For the text-containing cell, return its midpoint in (X, Y) coordinate format. 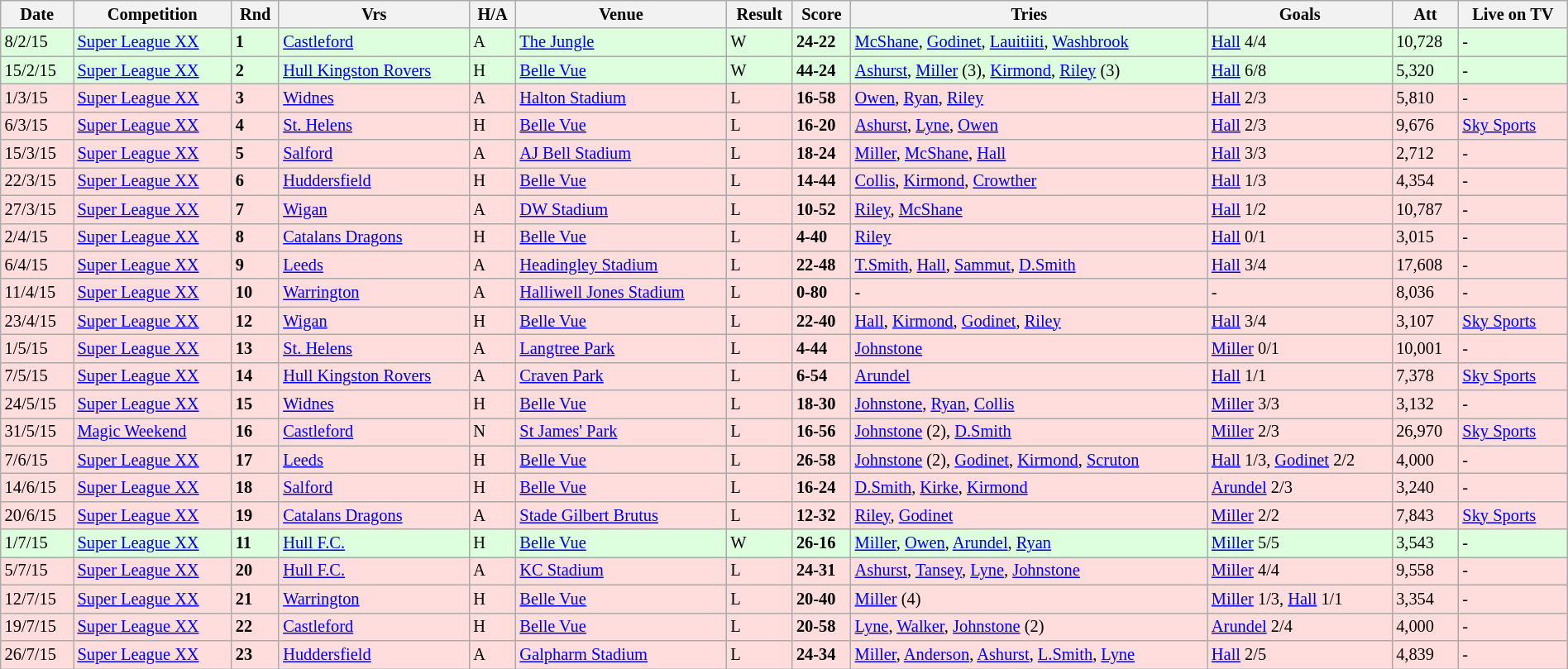
AJ Bell Stadium (622, 154)
8 (255, 237)
12/7/15 (37, 599)
Johnstone (1029, 348)
20-58 (822, 627)
3,240 (1425, 487)
18-30 (822, 404)
27/3/15 (37, 209)
22-48 (822, 265)
26,970 (1425, 432)
10,001 (1425, 348)
24-31 (822, 571)
3 (255, 98)
Att (1425, 14)
Lyne, Walker, Johnstone (2) (1029, 627)
1/5/15 (37, 348)
Miller 3/3 (1300, 404)
Johnstone, Ryan, Collis (1029, 404)
7/5/15 (37, 376)
17,608 (1425, 265)
Miller 1/3, Hall 1/1 (1300, 599)
10-52 (822, 209)
6/4/15 (37, 265)
KC Stadium (622, 571)
7 (255, 209)
Magic Weekend (152, 432)
4,354 (1425, 181)
11 (255, 543)
16-56 (822, 432)
D.Smith, Kirke, Kirmond (1029, 487)
44-24 (822, 70)
Riley, Godinet (1029, 515)
Arundel 2/4 (1300, 627)
18-24 (822, 154)
16 (255, 432)
Ashurst, Tansey, Lyne, Johnstone (1029, 571)
16-20 (822, 126)
N (493, 432)
26/7/15 (37, 654)
Miller, Anderson, Ashurst, L.Smith, Lyne (1029, 654)
12 (255, 321)
Riley, McShane (1029, 209)
23 (255, 654)
Goals (1300, 14)
Owen, Ryan, Riley (1029, 98)
Halliwell Jones Stadium (622, 293)
Ashurst, Miller (3), Kirmond, Riley (3) (1029, 70)
9,558 (1425, 571)
H/A (493, 14)
24/5/15 (37, 404)
5 (255, 154)
10,728 (1425, 42)
Headingley Stadium (622, 265)
5,320 (1425, 70)
2 (255, 70)
Hall 1/1 (1300, 376)
16-58 (822, 98)
Miller 2/2 (1300, 515)
19 (255, 515)
14-44 (822, 181)
7,843 (1425, 515)
14 (255, 376)
T.Smith, Hall, Sammut, D.Smith (1029, 265)
Miller 2/3 (1300, 432)
Competition (152, 14)
1 (255, 42)
22 (255, 627)
10,787 (1425, 209)
0-80 (822, 293)
6/3/15 (37, 126)
Vrs (374, 14)
6 (255, 181)
9 (255, 265)
Result (760, 14)
15 (255, 404)
Miller 0/1 (1300, 348)
3,132 (1425, 404)
Miller, McShane, Hall (1029, 154)
22-40 (822, 321)
Ashurst, Lyne, Owen (1029, 126)
16-24 (822, 487)
DW Stadium (622, 209)
Johnstone (2), D.Smith (1029, 432)
4-40 (822, 237)
Halton Stadium (622, 98)
26-58 (822, 460)
1/3/15 (37, 98)
Miller 5/5 (1300, 543)
10 (255, 293)
Langtree Park (622, 348)
23/4/15 (37, 321)
1/7/15 (37, 543)
4,839 (1425, 654)
9,676 (1425, 126)
Miller 4/4 (1300, 571)
19/7/15 (37, 627)
11/4/15 (37, 293)
7,378 (1425, 376)
2,712 (1425, 154)
24-34 (822, 654)
Live on TV (1513, 14)
6-54 (822, 376)
5/7/15 (37, 571)
8,036 (1425, 293)
20-40 (822, 599)
Hall, Kirmond, Godinet, Riley (1029, 321)
4-44 (822, 348)
17 (255, 460)
The Jungle (622, 42)
Score (822, 14)
26-16 (822, 543)
Riley (1029, 237)
15/2/15 (37, 70)
3,015 (1425, 237)
Venue (622, 14)
22/3/15 (37, 181)
14/6/15 (37, 487)
Arundel (1029, 376)
Hall 4/4 (1300, 42)
3,543 (1425, 543)
Miller, Owen, Arundel, Ryan (1029, 543)
Hall 1/2 (1300, 209)
24-22 (822, 42)
Arundel 2/3 (1300, 487)
8/2/15 (37, 42)
St James' Park (622, 432)
3,354 (1425, 599)
4 (255, 126)
13 (255, 348)
3,107 (1425, 321)
21 (255, 599)
Date (37, 14)
Hall 1/3 (1300, 181)
Rnd (255, 14)
15/3/15 (37, 154)
5,810 (1425, 98)
Hall 6/8 (1300, 70)
2/4/15 (37, 237)
McShane, Godinet, Lauitiiti, Washbrook (1029, 42)
12-32 (822, 515)
31/5/15 (37, 432)
Miller (4) (1029, 599)
18 (255, 487)
7/6/15 (37, 460)
Galpharm Stadium (622, 654)
Johnstone (2), Godinet, Kirmond, Scruton (1029, 460)
Hall 2/5 (1300, 654)
Hall 3/3 (1300, 154)
Collis, Kirmond, Crowther (1029, 181)
Hall 0/1 (1300, 237)
20 (255, 571)
Craven Park (622, 376)
Stade Gilbert Brutus (622, 515)
Hall 1/3, Godinet 2/2 (1300, 460)
20/6/15 (37, 515)
Tries (1029, 14)
